Find where the given text appears and provide that cell's center as [X, Y] coordinate. 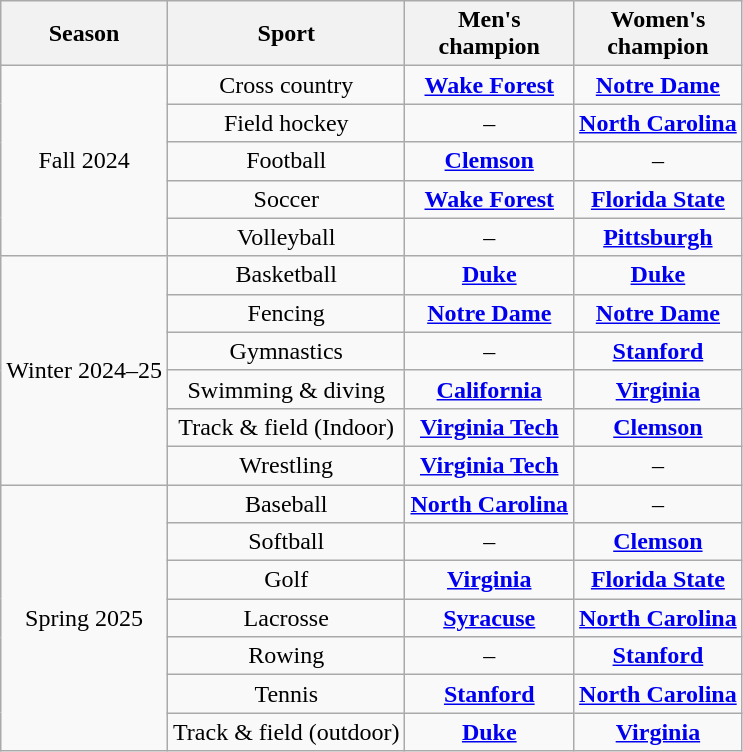
Gymnastics [286, 351]
Track & field (Indoor) [286, 427]
Football [286, 161]
Spring 2025 [84, 617]
Volleyball [286, 237]
California [490, 389]
Tennis [286, 694]
Rowing [286, 656]
Track & field (outdoor) [286, 732]
Cross country [286, 85]
Winter 2024–25 [84, 370]
Wrestling [286, 465]
Golf [286, 580]
Swimming & diving [286, 389]
Basketball [286, 275]
Softball [286, 542]
Syracuse [490, 618]
Sport [286, 34]
Field hockey [286, 123]
Women'schampion [658, 34]
Baseball [286, 503]
Lacrosse [286, 618]
Fencing [286, 313]
Fall 2024 [84, 161]
Season [84, 34]
Men'schampion [490, 34]
Pittsburgh [658, 237]
Soccer [286, 199]
